Return [X, Y] of the center of cell containing provided text 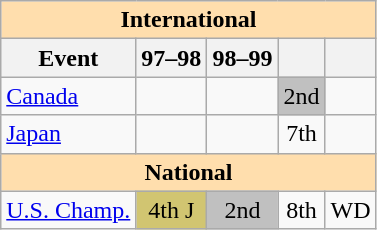
8th [302, 210]
Event [68, 58]
U.S. Champ. [68, 210]
7th [302, 134]
National [188, 172]
Japan [68, 134]
Canada [68, 96]
International [188, 20]
97–98 [172, 58]
98–99 [242, 58]
4th J [172, 210]
WD [350, 210]
